From the cell containing the given text, extract its center point as [x, y] coordinate. 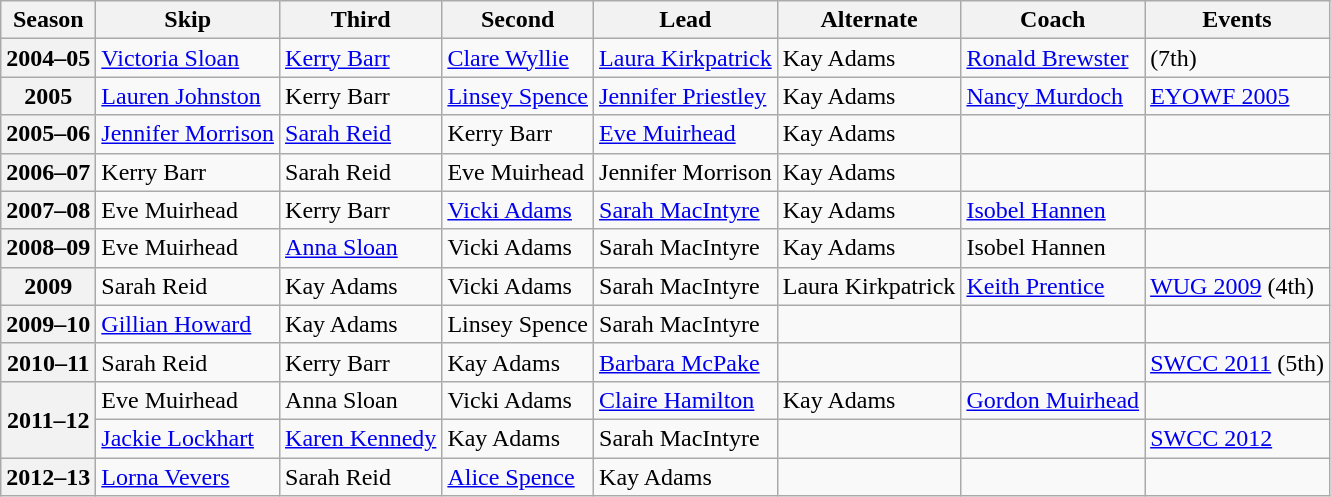
Lauren Johnston [188, 96]
2005 [48, 96]
Gillian Howard [188, 324]
Karen Kennedy [361, 438]
2010–11 [48, 362]
Keith Prentice [1053, 286]
2012–13 [48, 477]
Claire Hamilton [686, 400]
Alternate [869, 20]
Ronald Brewster [1053, 58]
Jennifer Priestley [686, 96]
Skip [188, 20]
Second [518, 20]
Coach [1053, 20]
Gordon Muirhead [1053, 400]
2009–10 [48, 324]
2005–06 [48, 134]
2007–08 [48, 210]
Alice Spence [518, 477]
(7th) [1238, 58]
2004–05 [48, 58]
Clare Wyllie [518, 58]
2006–07 [48, 172]
Jackie Lockhart [188, 438]
Lead [686, 20]
2011–12 [48, 419]
2009 [48, 286]
Third [361, 20]
Events [1238, 20]
2008–09 [48, 248]
WUG 2009 (4th) [1238, 286]
Season [48, 20]
Nancy Murdoch [1053, 96]
Barbara McPake [686, 362]
SWCC 2012 [1238, 438]
SWCC 2011 (5th) [1238, 362]
Victoria Sloan [188, 58]
EYOWF 2005 [1238, 96]
Lorna Vevers [188, 477]
